Return the (X, Y) coordinate for the center point of the cell that contains the specified text.  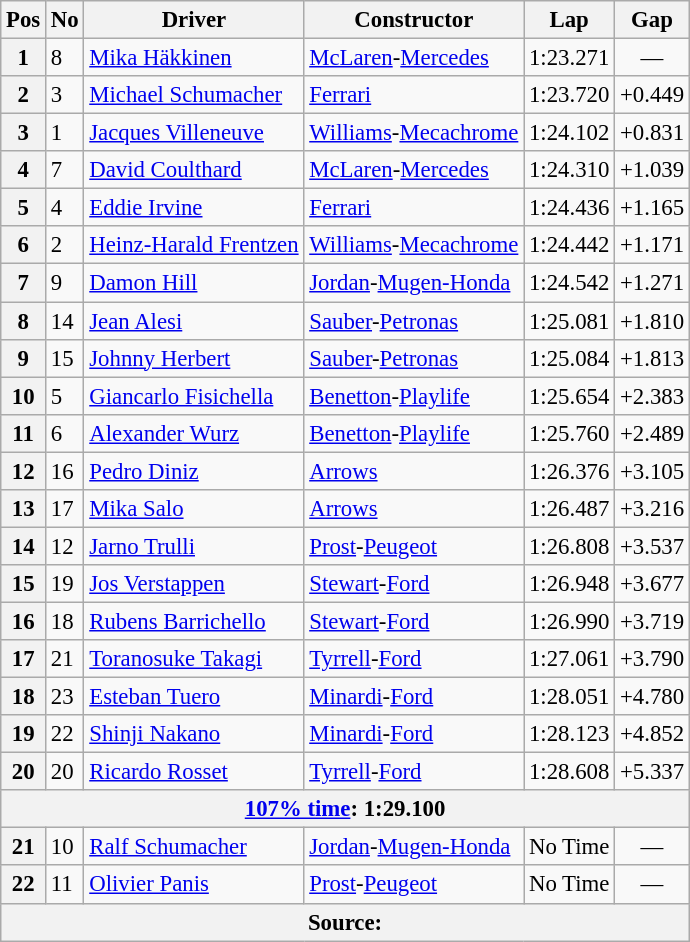
1:28.608 (570, 772)
Eddie Irvine (194, 208)
+1.039 (652, 170)
+4.780 (652, 697)
Jacques Villeneuve (194, 133)
David Coulthard (194, 170)
Ralf Schumacher (194, 847)
1:24.102 (570, 133)
1:28.051 (570, 697)
1:24.542 (570, 283)
+2.383 (652, 396)
1:23.271 (570, 58)
Pos (24, 20)
+3.537 (652, 546)
+4.852 (652, 734)
1:25.654 (570, 396)
Ricardo Rosset (194, 772)
Mika Häkkinen (194, 58)
1:26.990 (570, 621)
1:27.061 (570, 659)
1:28.123 (570, 734)
Johnny Herbert (194, 358)
Shinji Nakano (194, 734)
+1.810 (652, 321)
1:24.310 (570, 170)
1:26.808 (570, 546)
13 (24, 509)
+3.677 (652, 584)
1:26.948 (570, 584)
Toranosuke Takagi (194, 659)
Source: (346, 922)
+1.165 (652, 208)
1:25.760 (570, 433)
Jos Verstappen (194, 584)
+3.105 (652, 471)
+3.216 (652, 509)
+2.489 (652, 433)
1:25.081 (570, 321)
Constructor (414, 20)
Alexander Wurz (194, 433)
Jarno Trulli (194, 546)
Giancarlo Fisichella (194, 396)
1:26.487 (570, 509)
23 (65, 697)
1:24.442 (570, 245)
+3.790 (652, 659)
Michael Schumacher (194, 95)
+1.271 (652, 283)
1:23.720 (570, 95)
Gap (652, 20)
Rubens Barrichello (194, 621)
Lap (570, 20)
Heinz-Harald Frentzen (194, 245)
Pedro Diniz (194, 471)
Damon Hill (194, 283)
Olivier Panis (194, 885)
Jean Alesi (194, 321)
+1.171 (652, 245)
+1.813 (652, 358)
Mika Salo (194, 509)
Esteban Tuero (194, 697)
1:25.084 (570, 358)
+0.831 (652, 133)
+3.719 (652, 621)
No (65, 20)
+5.337 (652, 772)
+0.449 (652, 95)
1:26.376 (570, 471)
1:24.436 (570, 208)
Driver (194, 20)
107% time: 1:29.100 (346, 809)
